Locate the cell with the specified text and output its (X, Y) center coordinate. 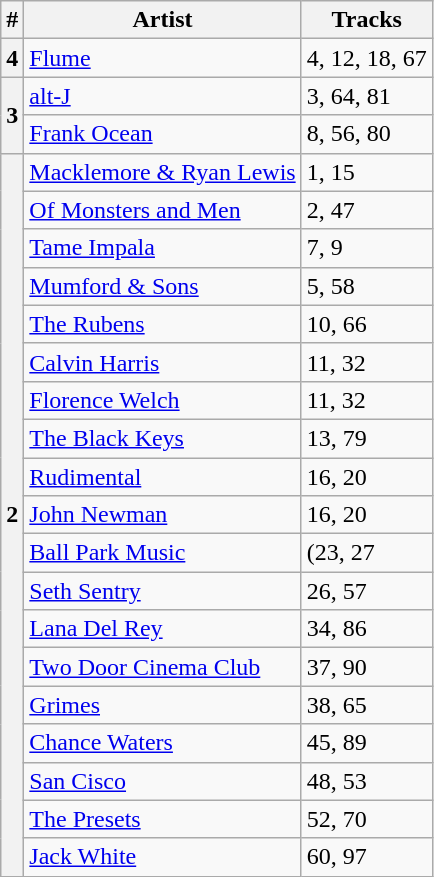
Tame Impala (162, 248)
The Black Keys (162, 438)
3 (12, 115)
Tracks (366, 20)
alt-J (162, 96)
(23, 27 (366, 553)
Two Door Cinema Club (162, 667)
The Presets (162, 819)
San Cisco (162, 781)
7, 9 (366, 248)
60, 97 (366, 857)
Ball Park Music (162, 553)
38, 65 (366, 705)
Florence Welch (162, 400)
Seth Sentry (162, 591)
The Rubens (162, 324)
John Newman (162, 515)
Mumford & Sons (162, 286)
3, 64, 81 (366, 96)
1, 15 (366, 172)
45, 89 (366, 743)
52, 70 (366, 819)
Rudimental (162, 477)
34, 86 (366, 629)
Flume (162, 58)
Calvin Harris (162, 362)
2 (12, 514)
8, 56, 80 (366, 134)
# (12, 20)
Artist (162, 20)
5, 58 (366, 286)
Chance Waters (162, 743)
Jack White (162, 857)
Lana Del Rey (162, 629)
Grimes (162, 705)
4, 12, 18, 67 (366, 58)
2, 47 (366, 210)
13, 79 (366, 438)
Of Monsters and Men (162, 210)
Macklemore & Ryan Lewis (162, 172)
4 (12, 58)
48, 53 (366, 781)
26, 57 (366, 591)
Frank Ocean (162, 134)
10, 66 (366, 324)
37, 90 (366, 667)
